Return the [X, Y] coordinate for the center point of the cell that contains the specified text.  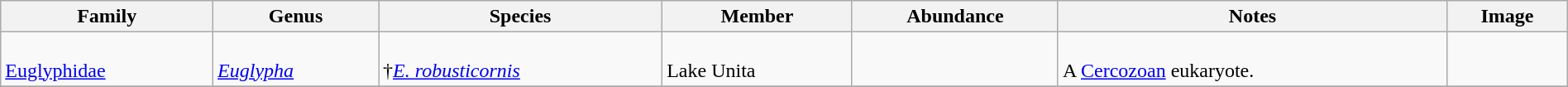
Family [108, 17]
Member [758, 17]
Species [521, 17]
Abundance [954, 17]
A Cercozoan eukaryote. [1252, 60]
†E. robusticornis [521, 60]
Notes [1252, 17]
Euglyphidae [108, 60]
Euglypha [296, 60]
Lake Unita [758, 60]
Genus [296, 17]
Image [1508, 17]
